Capture the cell that displays the provided text and extract its [x, y] central coordinate. 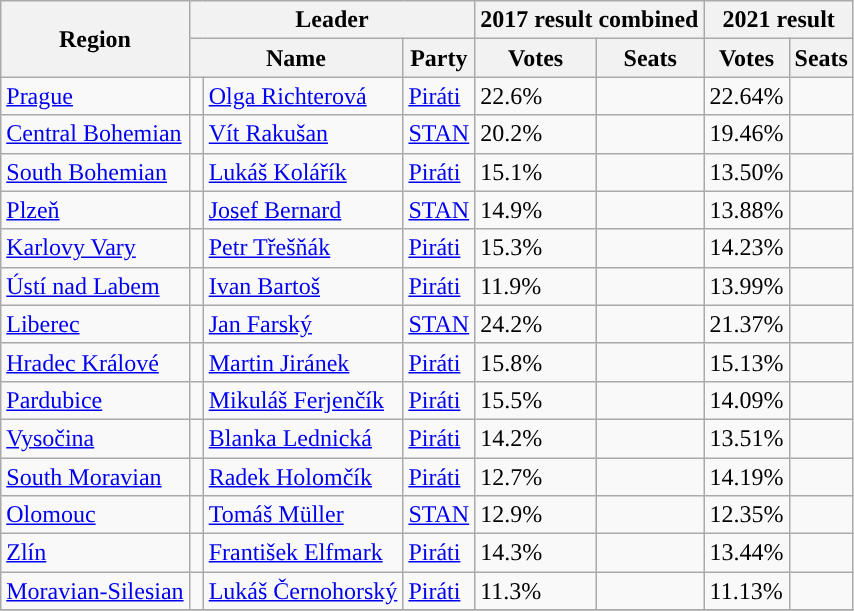
Liberec [95, 324]
Lukáš Černohorský [303, 591]
Josef Bernard [303, 210]
24.2% [536, 324]
2017 result combined [590, 20]
15.8% [536, 362]
Ústí nad Labem [95, 286]
Prague [95, 96]
11.9% [536, 286]
22.6% [536, 96]
Vít Rakušan [303, 134]
Name [296, 58]
Region [95, 39]
11.3% [536, 591]
Blanka Lednická [303, 438]
Pardubice [95, 400]
Tomáš Müller [303, 515]
Zlín [95, 553]
Party [439, 58]
15.13% [746, 362]
21.37% [746, 324]
Ivan Bartoš [303, 286]
Olomouc [95, 515]
13.88% [746, 210]
15.5% [536, 400]
Martin Jiránek [303, 362]
12.9% [536, 515]
South Moravian [95, 477]
Leader [332, 20]
Lukáš Kolářík [303, 172]
14.3% [536, 553]
Mikuláš Ferjenčík [303, 400]
Olga Richterová [303, 96]
Vysočina [95, 438]
13.99% [746, 286]
15.1% [536, 172]
Central Bohemian [95, 134]
11.13% [746, 591]
Petr Třešňák [303, 248]
12.7% [536, 477]
19.46% [746, 134]
13.50% [746, 172]
South Bohemian [95, 172]
12.35% [746, 515]
Moravian-Silesian [95, 591]
13.44% [746, 553]
14.9% [536, 210]
14.19% [746, 477]
14.2% [536, 438]
14.09% [746, 400]
14.23% [746, 248]
22.64% [746, 96]
Hradec Králové [95, 362]
Karlovy Vary [95, 248]
20.2% [536, 134]
Radek Holomčík [303, 477]
Plzeň [95, 210]
Jan Farský [303, 324]
František Elfmark [303, 553]
2021 result [778, 20]
15.3% [536, 248]
13.51% [746, 438]
